Return [x, y] of the center of cell containing provided text 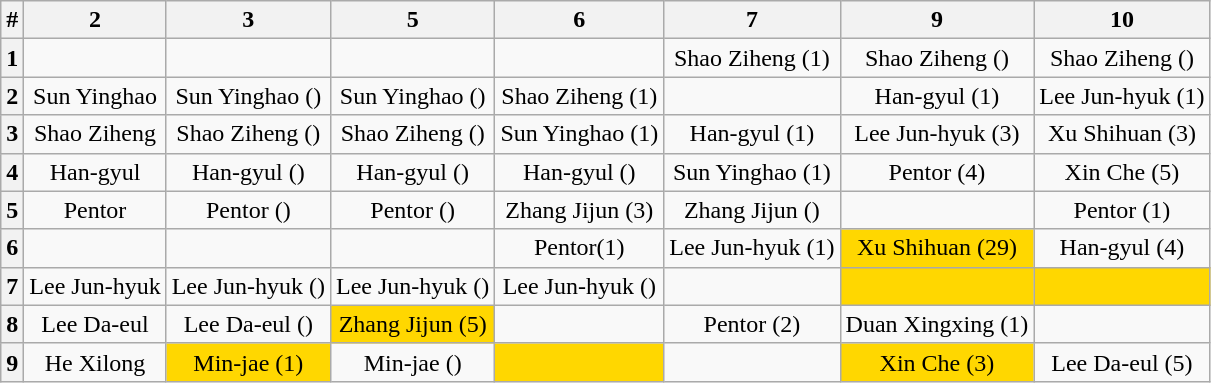
10 [1122, 20]
Xu Shihuan (3) [1122, 134]
Sun Yinghao [95, 96]
Zhang Jijun (5) [413, 324]
Lee Da-eul [95, 324]
Min-jae (1) [248, 362]
Xu Shihuan (29) [937, 248]
Lee Da-eul (5) [1122, 362]
# [12, 20]
Pentor(1) [580, 248]
Min-jae () [413, 362]
He Xilong [95, 362]
Zhang Jijun (3) [580, 210]
Han-gyul [95, 172]
Duan Xingxing (1) [937, 324]
Zhang Jijun () [752, 210]
Pentor (1) [1122, 210]
8 [12, 324]
Lee Jun-hyuk [95, 286]
Han-gyul (4) [1122, 248]
1 [12, 58]
Xin Che (3) [937, 362]
Lee Da-eul () [248, 324]
Shao Ziheng [95, 134]
4 [12, 172]
Pentor (4) [937, 172]
Pentor (2) [752, 324]
Xin Che (5) [1122, 172]
Lee Jun-hyuk (3) [937, 134]
Pentor [95, 210]
